Scan for the cell matching the given text and deliver its (x, y) coordinate at center. 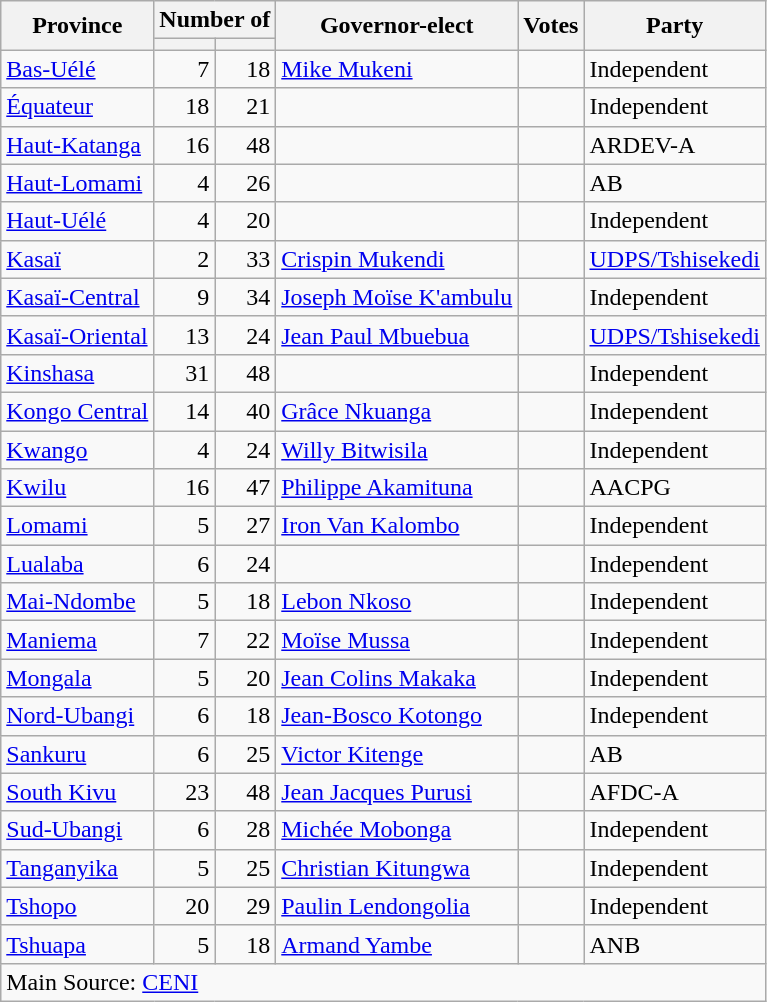
Kasaï-Oriental (78, 335)
Kwilu (78, 488)
South Kivu (78, 792)
Iron Van Kalombo (397, 526)
Bas-Uélé (78, 69)
22 (246, 640)
Jean-Bosco Kotongo (397, 716)
Crispin Mukendi (397, 259)
Tshopo (78, 906)
Haut-Uélé (78, 221)
Mongala (78, 678)
Haut-Lomami (78, 183)
Philippe Akamituna (397, 488)
Grâce Nkuanga (397, 411)
34 (246, 297)
Michée Mobonga (397, 830)
2 (184, 259)
Mai-Ndombe (78, 602)
Party (674, 26)
Jean Jacques Purusi (397, 792)
Armand Yambe (397, 944)
23 (184, 792)
Governor-elect (397, 26)
Christian Kitungwa (397, 868)
Kasaï (78, 259)
Kwango (78, 449)
14 (184, 411)
Tanganyika (78, 868)
Jean Colins Makaka (397, 678)
21 (246, 107)
Nord-Ubangi (78, 716)
Lomami (78, 526)
Victor Kitenge (397, 754)
Paulin Lendongolia (397, 906)
AFDC-A (674, 792)
Sud-Ubangi (78, 830)
Sankuru (78, 754)
13 (184, 335)
Kongo Central (78, 411)
29 (246, 906)
Lebon Nkoso (397, 602)
Joseph Moïse K'ambulu (397, 297)
26 (246, 183)
Number of (215, 20)
Kinshasa (78, 373)
27 (246, 526)
40 (246, 411)
Maniema (78, 640)
33 (246, 259)
ARDEV-A (674, 145)
Kasaï-Central (78, 297)
Votes (551, 26)
28 (246, 830)
47 (246, 488)
Tshuapa (78, 944)
9 (184, 297)
ANB (674, 944)
Willy Bitwisila (397, 449)
Moïse Mussa (397, 640)
AACPG (674, 488)
Lualaba (78, 564)
Main Source: CENI (384, 982)
Province (78, 26)
Jean Paul Mbuebua (397, 335)
31 (184, 373)
Équateur (78, 107)
Mike Mukeni (397, 69)
Haut-Katanga (78, 145)
